Find where the given text appears and provide that cell's center as (x, y) coordinate. 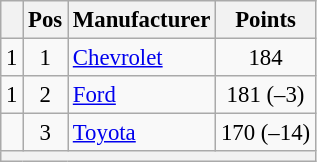
184 (266, 58)
Pos (46, 20)
Ford (142, 95)
3 (46, 133)
170 (–14) (266, 133)
Points (266, 20)
2 (46, 95)
181 (–3) (266, 95)
Toyota (142, 133)
Chevrolet (142, 58)
Manufacturer (142, 20)
